From the cell containing the given text, extract its center point as (x, y) coordinate. 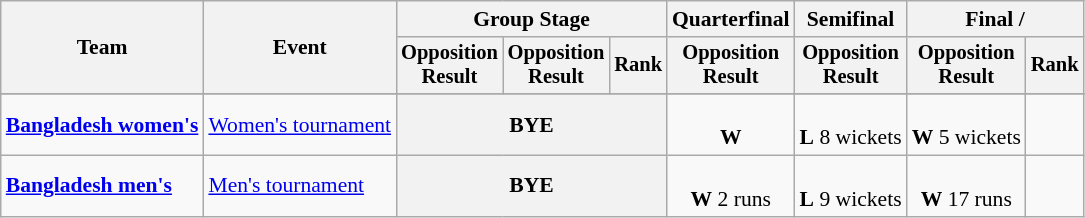
L 9 wickets (851, 186)
Group Stage (532, 19)
W 2 runs (731, 186)
Final / (996, 19)
Semifinal (851, 19)
W (731, 124)
Event (300, 48)
W 17 runs (966, 186)
Bangladesh men's (102, 186)
L 8 wickets (851, 124)
Women's tournament (300, 124)
Team (102, 48)
Quarterfinal (731, 19)
Bangladesh women's (102, 124)
Men's tournament (300, 186)
W 5 wickets (966, 124)
